Determine the [X, Y] coordinate at the center of the cell enclosing the given text.  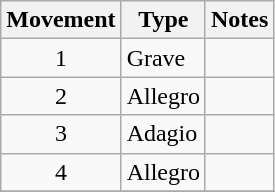
1 [61, 58]
Movement [61, 20]
4 [61, 172]
Notes [239, 20]
2 [61, 96]
3 [61, 134]
Type [163, 20]
Grave [163, 58]
Adagio [163, 134]
